From the cell containing the given text, extract its center point as (x, y) coordinate. 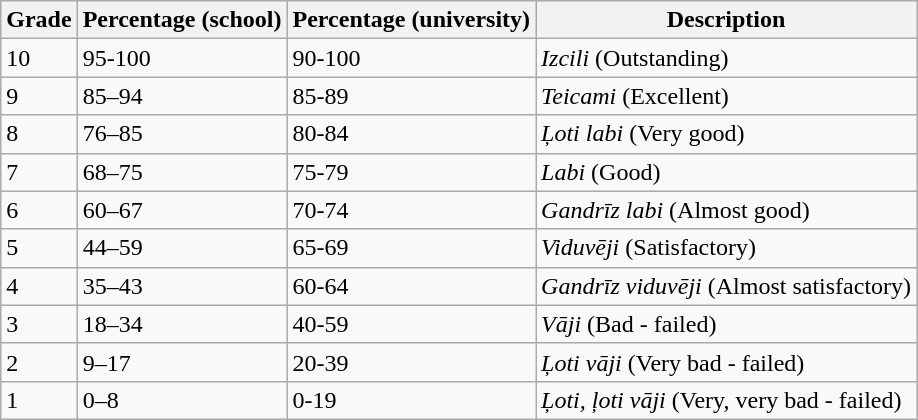
5 (39, 248)
70-74 (412, 210)
Grade (39, 20)
80-84 (412, 134)
68–75 (182, 172)
Labi (Good) (726, 172)
4 (39, 286)
Gandrīz viduvēji (Almost satisfactory) (726, 286)
Description (726, 20)
9–17 (182, 362)
10 (39, 58)
18–34 (182, 324)
Vāji (Bad - failed) (726, 324)
Gandrīz labi (Almost good) (726, 210)
2 (39, 362)
85-89 (412, 96)
0-19 (412, 400)
0–8 (182, 400)
60-64 (412, 286)
8 (39, 134)
40-59 (412, 324)
Percentage (school) (182, 20)
75-79 (412, 172)
Ļoti vāji (Very bad - failed) (726, 362)
85–94 (182, 96)
44–59 (182, 248)
7 (39, 172)
3 (39, 324)
Viduvēji (Satisfactory) (726, 248)
95-100 (182, 58)
Percentage (university) (412, 20)
Izcili (Outstanding) (726, 58)
Teicami (Excellent) (726, 96)
6 (39, 210)
1 (39, 400)
20-39 (412, 362)
9 (39, 96)
60–67 (182, 210)
76–85 (182, 134)
90-100 (412, 58)
Ļoti, ļoti vāji (Very, very bad - failed) (726, 400)
65-69 (412, 248)
Ļoti labi (Very good) (726, 134)
35–43 (182, 286)
